Extract the (x, y) coordinate from the center of the cell holding the provided text.  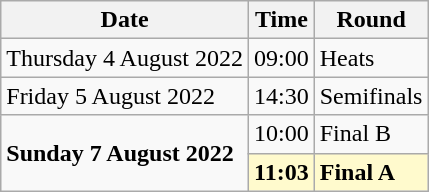
09:00 (281, 58)
14:30 (281, 96)
Round (371, 20)
Time (281, 20)
Sunday 7 August 2022 (125, 153)
Final B (371, 134)
Thursday 4 August 2022 (125, 58)
Heats (371, 58)
11:03 (281, 172)
Friday 5 August 2022 (125, 96)
10:00 (281, 134)
Date (125, 20)
Final A (371, 172)
Semifinals (371, 96)
